Extract the [x, y] coordinate from the center of the cell holding the provided text.  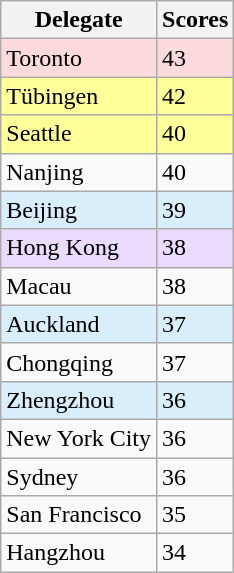
Scores [196, 20]
New York City [79, 438]
Zhengzhou [79, 400]
42 [196, 96]
Beijing [79, 210]
Delegate [79, 20]
San Francisco [79, 515]
Seattle [79, 134]
35 [196, 515]
Sydney [79, 477]
Auckland [79, 324]
43 [196, 58]
Hong Kong [79, 248]
Macau [79, 286]
Tübingen [79, 96]
Nanjing [79, 172]
39 [196, 210]
Hangzhou [79, 553]
Toronto [79, 58]
34 [196, 553]
Chongqing [79, 362]
